Search for the cell housing the specified text and yield its [X, Y] center coordinate. 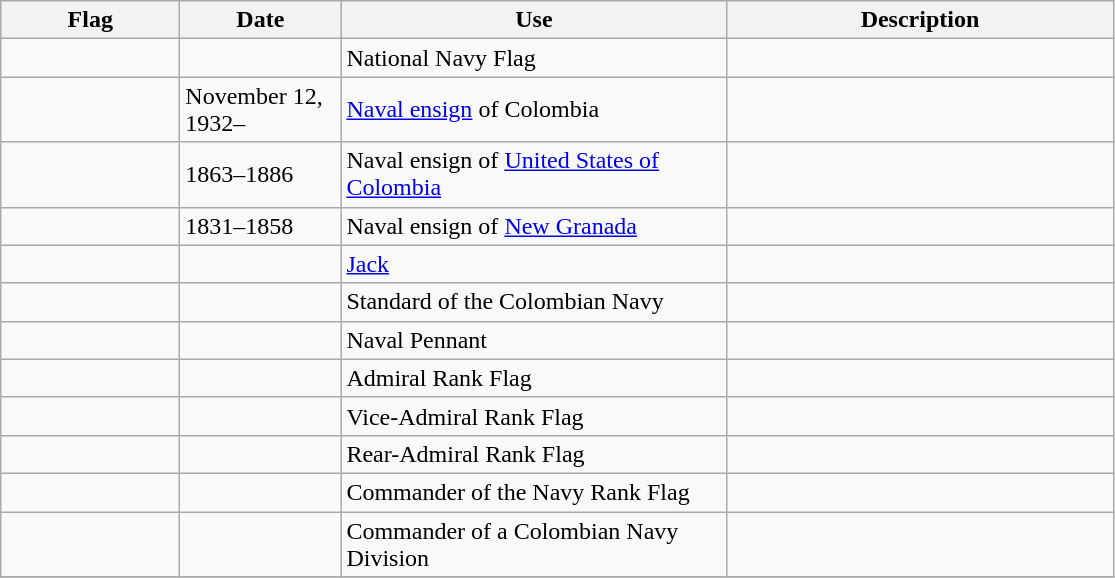
Vice-Admiral Rank Flag [534, 416]
November 12, 1932– [260, 110]
1831–1858 [260, 226]
Use [534, 20]
Admiral Rank Flag [534, 378]
1863–1886 [260, 174]
Commander of the Navy Rank Flag [534, 492]
Naval ensign of New Granada [534, 226]
Jack [534, 264]
Naval ensign of Colombia [534, 110]
Commander of a Colombian Navy Division [534, 544]
Flag [90, 20]
Date [260, 20]
Description [920, 20]
Standard of the Colombian Navy [534, 302]
Rear-Admiral Rank Flag [534, 454]
National Navy Flag [534, 58]
Naval ensign of United States of Colombia [534, 174]
Naval Pennant [534, 340]
